Extract the (x, y) coordinate from the center of the cell holding the provided text.  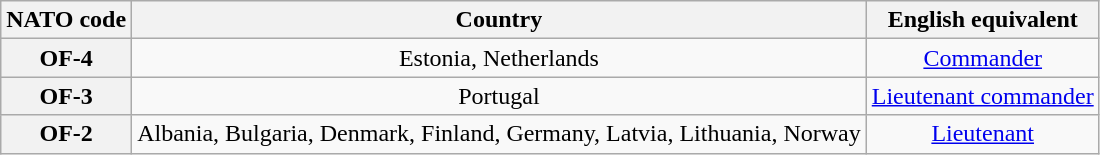
NATO code (66, 20)
OF-3 (66, 96)
Estonia, Netherlands (500, 58)
Lieutenant commander (982, 96)
English equivalent (982, 20)
OF-4 (66, 58)
Commander (982, 58)
Albania, Bulgaria, Denmark, Finland, Germany, Latvia, Lithuania, Norway (500, 134)
Country (500, 20)
Lieutenant (982, 134)
OF-2 (66, 134)
Portugal (500, 96)
